Pinpoint the cell where the given text exists, returning its (X, Y) midpoint coordinate. 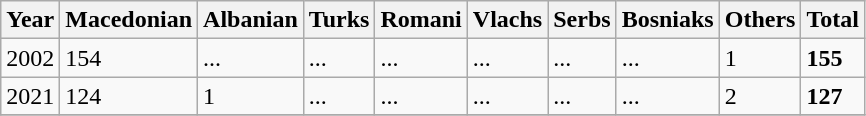
Romani (421, 20)
155 (833, 58)
Total (833, 20)
Albanian (251, 20)
Macedonian (129, 20)
Vlachs (507, 20)
2021 (30, 96)
Turks (339, 20)
Serbs (582, 20)
Year (30, 20)
Others (760, 20)
2 (760, 96)
124 (129, 96)
2002 (30, 58)
Bosniaks (668, 20)
154 (129, 58)
127 (833, 96)
